Locate the cell with the specified text and output its [X, Y] center coordinate. 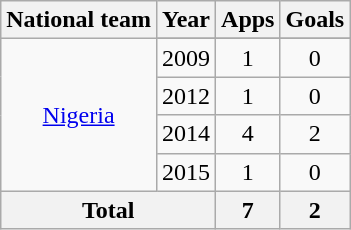
2014 [186, 134]
Year [186, 20]
2015 [186, 172]
2009 [186, 58]
2012 [186, 96]
4 [248, 134]
Nigeria [79, 115]
7 [248, 210]
Goals [315, 20]
Apps [248, 20]
National team [79, 20]
Total [108, 210]
